Determine the (x, y) coordinate at the center of the cell enclosing the given text.  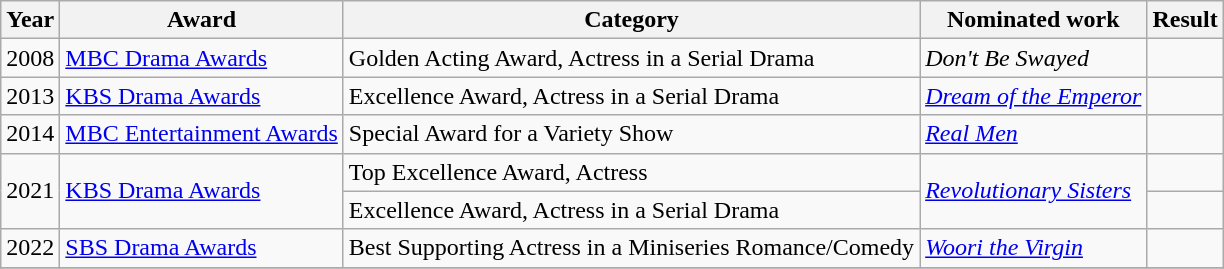
Top Excellence Award, Actress (631, 172)
Revolutionary Sisters (1034, 191)
2008 (30, 58)
Don't Be Swayed (1034, 58)
Dream of the Emperor (1034, 96)
Woori the Virgin (1034, 248)
Nominated work (1034, 20)
SBS Drama Awards (202, 248)
MBC Drama Awards (202, 58)
Result (1185, 20)
Real Men (1034, 134)
Year (30, 20)
MBC Entertainment Awards (202, 134)
2021 (30, 191)
Special Award for a Variety Show (631, 134)
2013 (30, 96)
Category (631, 20)
Best Supporting Actress in a Miniseries Romance/Comedy (631, 248)
Golden Acting Award, Actress in a Serial Drama (631, 58)
2014 (30, 134)
Award (202, 20)
2022 (30, 248)
